Output the (X, Y) coordinate of the center of the cell containing the given text.  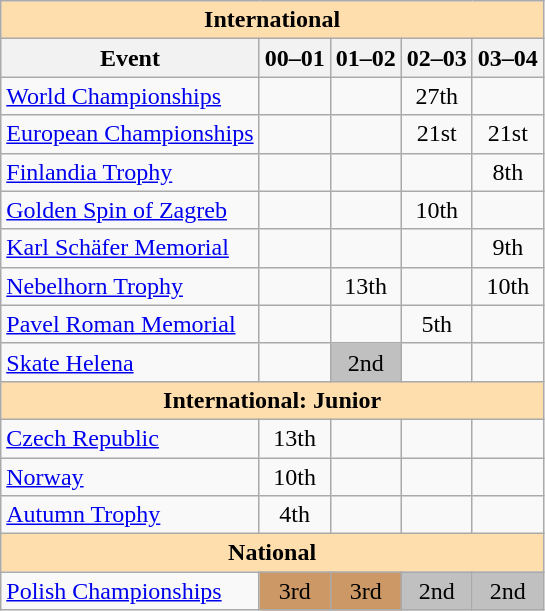
Pavel Roman Memorial (130, 324)
8th (508, 172)
International (272, 20)
27th (436, 96)
National (272, 553)
02–03 (436, 58)
00–01 (294, 58)
Nebelhorn Trophy (130, 286)
4th (294, 515)
Finlandia Trophy (130, 172)
World Championships (130, 96)
Norway (130, 477)
European Championships (130, 134)
5th (436, 324)
01–02 (366, 58)
Golden Spin of Zagreb (130, 210)
Polish Championships (130, 591)
Karl Schäfer Memorial (130, 248)
International: Junior (272, 400)
Event (130, 58)
03–04 (508, 58)
9th (508, 248)
Czech Republic (130, 438)
Skate Helena (130, 362)
Autumn Trophy (130, 515)
